Search for the cell housing the specified text and yield its (X, Y) center coordinate. 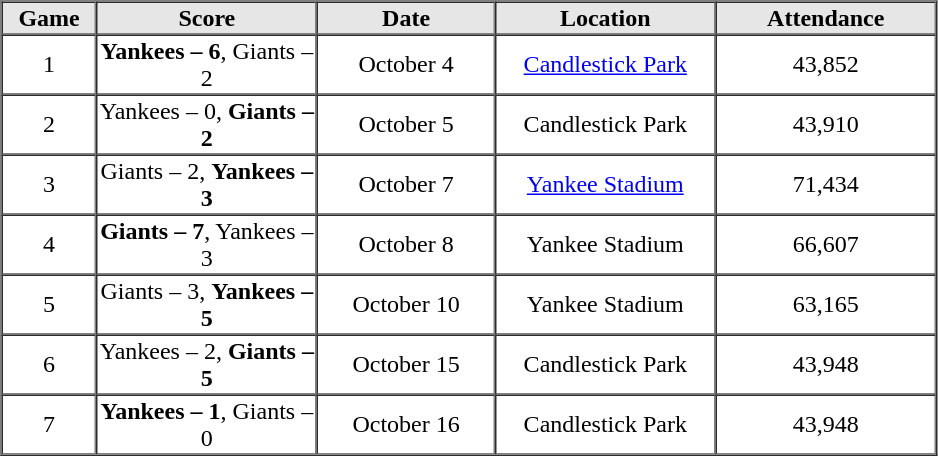
2 (50, 124)
Yankees – 1, Giants – 0 (207, 424)
October 10 (406, 304)
5 (50, 304)
Giants – 2, Yankees – 3 (207, 184)
Game (50, 18)
71,434 (826, 184)
October 8 (406, 244)
Yankees – 2, Giants – 5 (207, 364)
43,910 (826, 124)
Date (406, 18)
October 15 (406, 364)
Yankees – 0, Giants – 2 (207, 124)
Giants – 7, Yankees – 3 (207, 244)
3 (50, 184)
43,852 (826, 64)
Giants – 3, Yankees – 5 (207, 304)
66,607 (826, 244)
Attendance (826, 18)
63,165 (826, 304)
Yankees – 6, Giants – 2 (207, 64)
1 (50, 64)
6 (50, 364)
October 4 (406, 64)
October 7 (406, 184)
October 5 (406, 124)
Location (605, 18)
Score (207, 18)
7 (50, 424)
October 16 (406, 424)
4 (50, 244)
